Provide the [x, y] coordinate of the cell's center where the given text is located.  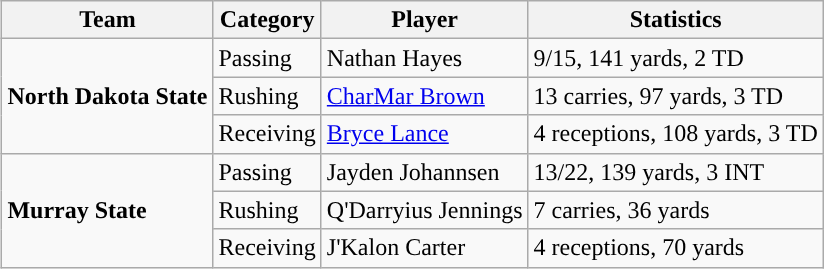
North Dakota State [108, 96]
Jayden Johannsen [424, 172]
13 carries, 97 yards, 3 TD [676, 96]
Category [267, 20]
Player [424, 20]
7 carries, 36 yards [676, 210]
Bryce Lance [424, 134]
4 receptions, 70 yards [676, 248]
Nathan Hayes [424, 58]
Q'Darryius Jennings [424, 210]
Statistics [676, 20]
Murray State [108, 210]
CharMar Brown [424, 96]
9/15, 141 yards, 2 TD [676, 58]
J'Kalon Carter [424, 248]
13/22, 139 yards, 3 INT [676, 172]
Team [108, 20]
4 receptions, 108 yards, 3 TD [676, 134]
